Output the (X, Y) coordinate of the center of the cell containing the given text.  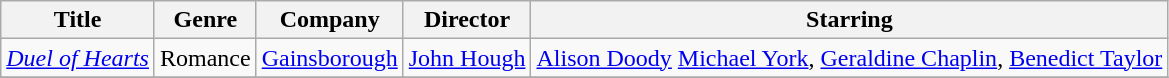
Alison Doody Michael York, Geraldine Chaplin, Benedict Taylor (850, 58)
Romance (205, 58)
Title (78, 20)
John Hough (467, 58)
Gainsborough (330, 58)
Director (467, 20)
Company (330, 20)
Starring (850, 20)
Genre (205, 20)
Duel of Hearts (78, 58)
